Locate the cell with the specified text and output its [x, y] center coordinate. 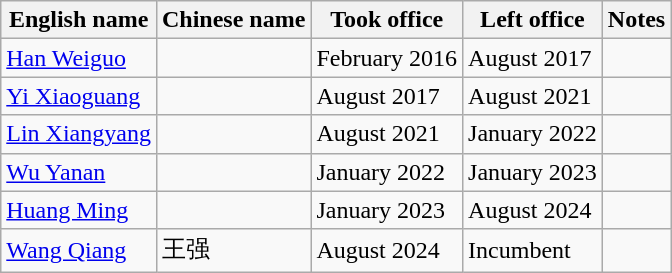
王强 [233, 250]
Huang Ming [79, 210]
Chinese name [233, 20]
Left office [533, 20]
Took office [387, 20]
Yi Xiaoguang [79, 96]
English name [79, 20]
Han Weiguo [79, 58]
Lin Xiangyang [79, 134]
Notes [636, 20]
Incumbent [533, 250]
February 2016 [387, 58]
Wang Qiang [79, 250]
Wu Yanan [79, 172]
